From the cell containing the given text, extract its center point as [x, y] coordinate. 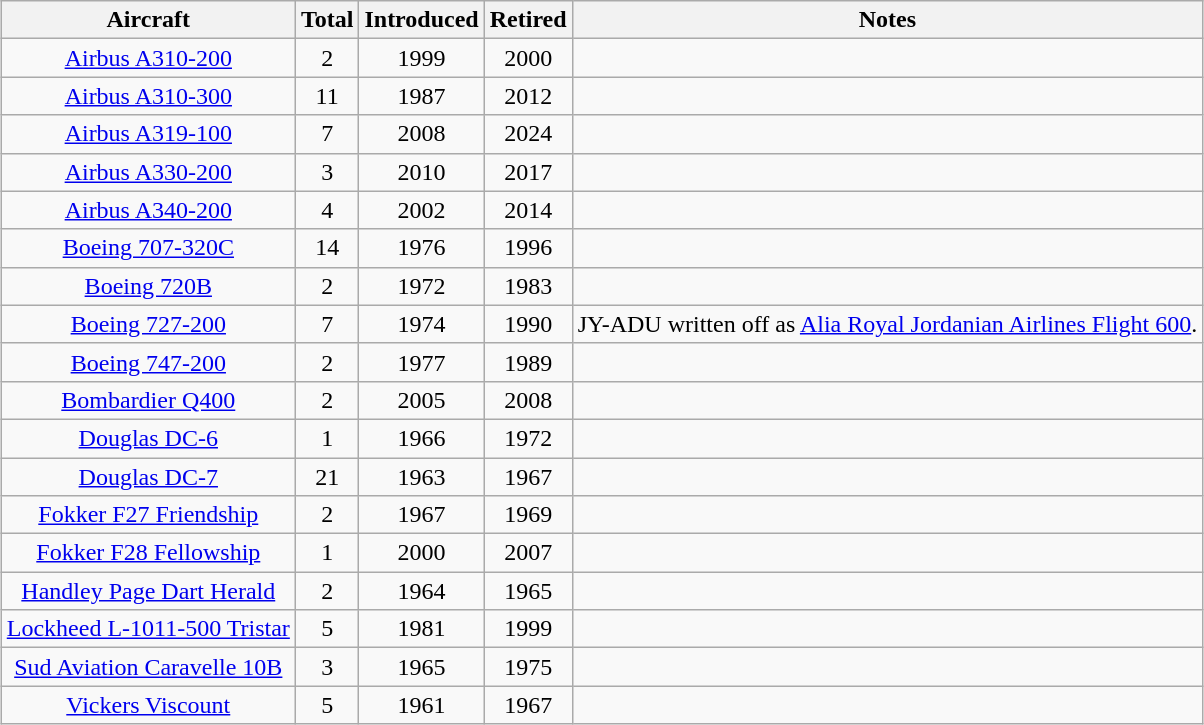
1996 [528, 248]
4 [327, 210]
Airbus A340-200 [148, 210]
1981 [422, 629]
1989 [528, 362]
21 [327, 477]
Boeing 747-200 [148, 362]
Airbus A330-200 [148, 172]
Handley Page Dart Herald [148, 591]
Total [327, 20]
1964 [422, 591]
1975 [528, 667]
Notes [888, 20]
2005 [422, 400]
2017 [528, 172]
2012 [528, 96]
Douglas DC-6 [148, 438]
Retired [528, 20]
Douglas DC-7 [148, 477]
Introduced [422, 20]
14 [327, 248]
JY-ADU written off as Alia Royal Jordanian Airlines Flight 600. [888, 324]
2014 [528, 210]
Aircraft [148, 20]
1976 [422, 248]
Fokker F27 Friendship [148, 515]
Airbus A310-300 [148, 96]
1983 [528, 286]
1990 [528, 324]
2002 [422, 210]
1961 [422, 705]
Lockheed L-1011-500 Tristar [148, 629]
1969 [528, 515]
Sud Aviation Caravelle 10B [148, 667]
1963 [422, 477]
1974 [422, 324]
Airbus A319-100 [148, 134]
Bombardier Q400 [148, 400]
2007 [528, 553]
1987 [422, 96]
Vickers Viscount [148, 705]
Airbus A310-200 [148, 58]
2024 [528, 134]
2010 [422, 172]
Boeing 720B [148, 286]
1977 [422, 362]
Fokker F28 Fellowship [148, 553]
11 [327, 96]
Boeing 727-200 [148, 324]
1966 [422, 438]
Boeing 707-320C [148, 248]
